Locate the cell with the specified text and output its (X, Y) center coordinate. 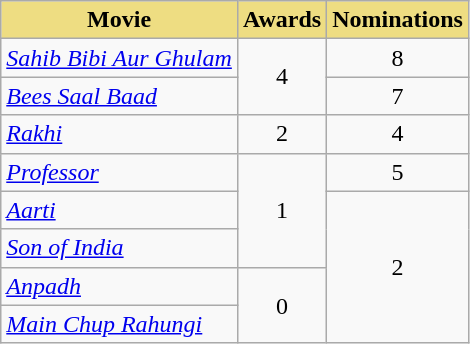
Bees Saal Baad (120, 96)
Sahib Bibi Aur Ghulam (120, 58)
Rakhi (120, 134)
Nominations (398, 20)
8 (398, 58)
5 (398, 172)
Son of India (120, 248)
Anpadh (120, 286)
1 (282, 210)
Movie (120, 20)
0 (282, 305)
7 (398, 96)
Professor (120, 172)
Main Chup Rahungi (120, 324)
Aarti (120, 210)
Awards (282, 20)
